Detect which cell encompasses the target text, then output its (X, Y) center coordinate. 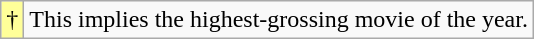
This implies the highest-grossing movie of the year. (279, 20)
† (12, 20)
